Capture the cell that displays the provided text and extract its [x, y] central coordinate. 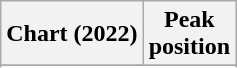
Chart (2022) [72, 34]
Peakposition [189, 34]
